Return the (X, Y) coordinate for the center point of the cell that contains the specified text.  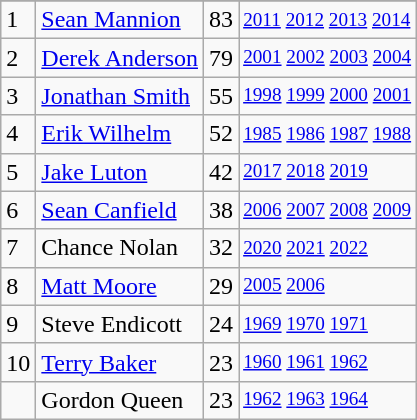
4 (18, 134)
1960 1961 1962 (328, 362)
9 (18, 324)
1969 1970 1971 (328, 324)
1962 1963 1964 (328, 400)
Jonathan Smith (120, 96)
1 (18, 20)
Gordon Queen (120, 400)
1998 1999 2000 2001 (328, 96)
29 (222, 286)
2 (18, 58)
8 (18, 286)
2011 2012 2013 2014 (328, 20)
7 (18, 248)
52 (222, 134)
32 (222, 248)
1985 1986 1987 1988 (328, 134)
38 (222, 210)
Chance Nolan (120, 248)
24 (222, 324)
10 (18, 362)
42 (222, 172)
2006 2007 2008 2009 (328, 210)
2020 2021 2022 (328, 248)
Jake Luton (120, 172)
2005 2006 (328, 286)
Sean Canfield (120, 210)
5 (18, 172)
83 (222, 20)
Erik Wilhelm (120, 134)
3 (18, 96)
Steve Endicott (120, 324)
55 (222, 96)
79 (222, 58)
Terry Baker (120, 362)
2017 2018 2019 (328, 172)
6 (18, 210)
Matt Moore (120, 286)
2001 2002 2003 2004 (328, 58)
Sean Mannion (120, 20)
Derek Anderson (120, 58)
